Scan for the cell matching the given text and deliver its (x, y) coordinate at center. 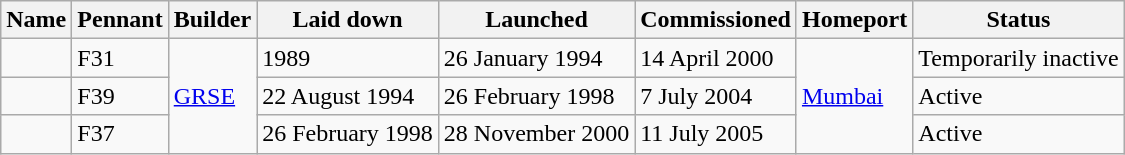
Builder (212, 20)
F31 (120, 58)
7 July 2004 (716, 96)
Status (1018, 20)
Commissioned (716, 20)
F37 (120, 134)
Mumbai (854, 96)
GRSE (212, 96)
Temporarily inactive (1018, 58)
1989 (348, 58)
Laid down (348, 20)
Launched (536, 20)
Name (36, 20)
26 January 1994 (536, 58)
F39 (120, 96)
Pennant (120, 20)
14 April 2000 (716, 58)
28 November 2000 (536, 134)
22 August 1994 (348, 96)
Homeport (854, 20)
11 July 2005 (716, 134)
